Locate the cell with the specified text and output its (X, Y) center coordinate. 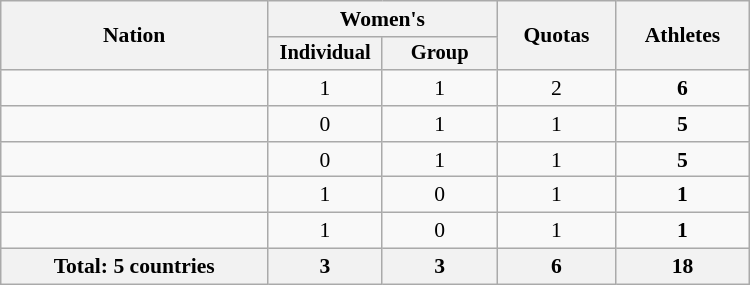
Athletes (683, 36)
2 (556, 88)
Group (440, 54)
18 (683, 267)
Individual (326, 54)
Women's (382, 19)
Total: 5 countries (134, 267)
Nation (134, 36)
Quotas (556, 36)
